Pinpoint the cell where the given text exists, returning its (X, Y) midpoint coordinate. 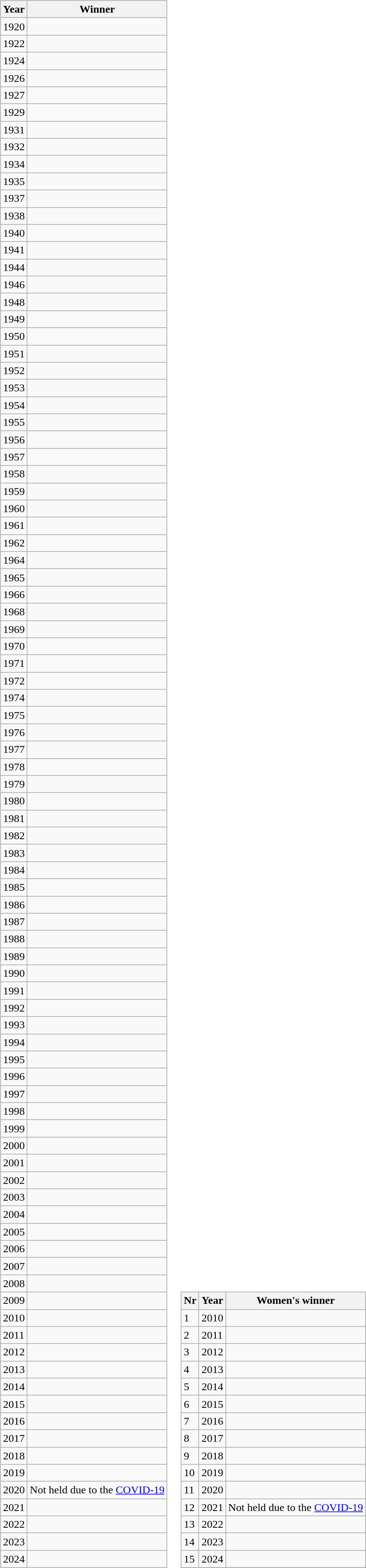
1927 (14, 95)
Winner (97, 9)
1986 (14, 904)
2004 (14, 1215)
1996 (14, 1077)
14 (190, 1542)
1990 (14, 974)
1956 (14, 440)
2009 (14, 1301)
1940 (14, 233)
1938 (14, 216)
1979 (14, 784)
1924 (14, 61)
1961 (14, 526)
1965 (14, 577)
1999 (14, 1128)
1975 (14, 715)
1985 (14, 887)
1949 (14, 319)
9 (190, 1455)
1941 (14, 250)
1976 (14, 732)
1984 (14, 870)
1982 (14, 836)
1970 (14, 646)
1950 (14, 336)
2002 (14, 1180)
2005 (14, 1232)
1926 (14, 78)
2006 (14, 1249)
1964 (14, 560)
1929 (14, 113)
1977 (14, 750)
1952 (14, 371)
13 (190, 1525)
1954 (14, 405)
2000 (14, 1145)
2007 (14, 1266)
15 (190, 1559)
Nr (190, 1301)
2001 (14, 1163)
1953 (14, 388)
1922 (14, 43)
4 (190, 1369)
1935 (14, 181)
2 (190, 1335)
1 (190, 1318)
1971 (14, 664)
1981 (14, 818)
1946 (14, 285)
1978 (14, 767)
1998 (14, 1111)
1993 (14, 1025)
1972 (14, 681)
1988 (14, 939)
11 (190, 1490)
6 (190, 1404)
1932 (14, 147)
1991 (14, 991)
3 (190, 1352)
7 (190, 1421)
1955 (14, 423)
1957 (14, 457)
1934 (14, 164)
2008 (14, 1283)
1931 (14, 130)
1968 (14, 612)
1958 (14, 474)
Women's winner (296, 1301)
1948 (14, 302)
8 (190, 1438)
1944 (14, 267)
1989 (14, 956)
1992 (14, 1008)
1969 (14, 629)
1962 (14, 543)
1995 (14, 1060)
1959 (14, 491)
1980 (14, 801)
1974 (14, 698)
1920 (14, 26)
1960 (14, 508)
1966 (14, 594)
1951 (14, 353)
10 (190, 1473)
5 (190, 1387)
1994 (14, 1042)
2003 (14, 1197)
1937 (14, 199)
12 (190, 1507)
1997 (14, 1094)
1983 (14, 853)
1987 (14, 922)
